Locate the cell with the specified text and output its [x, y] center coordinate. 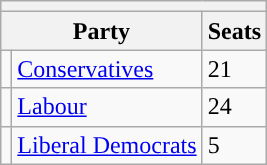
Conservatives [107, 69]
Party [102, 31]
21 [234, 69]
Seats [234, 31]
Labour [107, 107]
24 [234, 107]
5 [234, 145]
Liberal Democrats [107, 145]
